Determine the [x, y] coordinate at the center of the cell enclosing the given text.  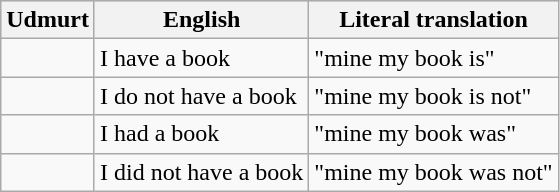
I had a book [201, 134]
"mine my book is not" [434, 96]
"mine my book was not" [434, 172]
English [201, 20]
I do not have a book [201, 96]
I have a book [201, 58]
"mine my book is" [434, 58]
I did not have a book [201, 172]
Udmurt [48, 20]
Literal translation [434, 20]
"mine my book was" [434, 134]
